Scan for the cell matching the given text and deliver its [x, y] coordinate at center. 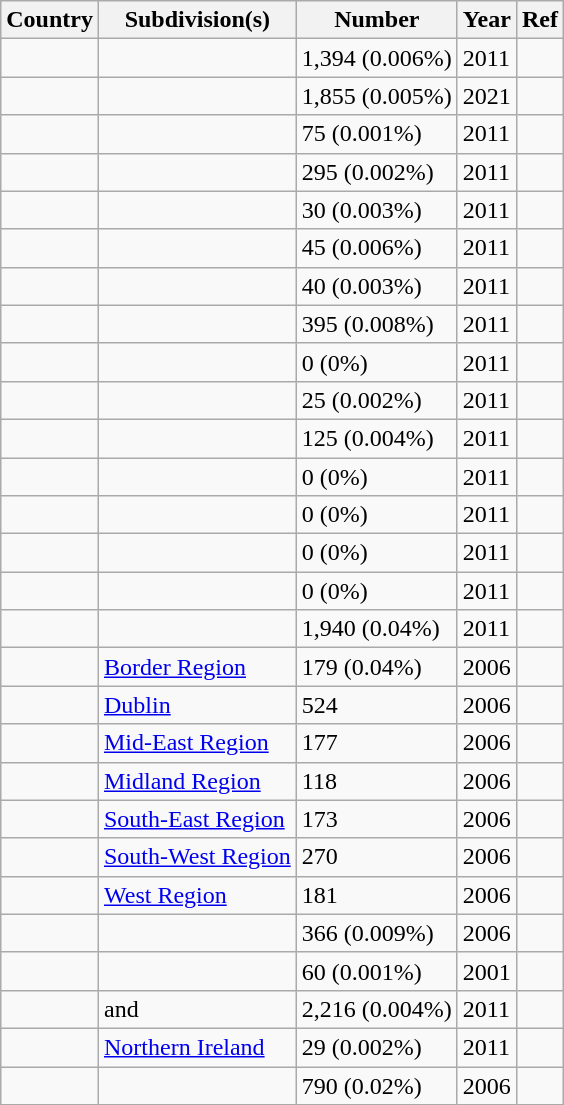
South-East Region [197, 819]
45 (0.006%) [376, 248]
Border Region [197, 667]
395 (0.008%) [376, 324]
Country [50, 20]
Ref [540, 20]
2,216 (0.004%) [376, 1009]
1,940 (0.04%) [376, 629]
790 (0.02%) [376, 1085]
Number [376, 20]
and [197, 1009]
173 [376, 819]
75 (0.001%) [376, 134]
1,855 (0.005%) [376, 96]
Midland Region [197, 781]
Dublin [197, 705]
West Region [197, 895]
Year [486, 20]
South-West Region [197, 857]
366 (0.009%) [376, 933]
270 [376, 857]
2001 [486, 971]
29 (0.002%) [376, 1047]
177 [376, 743]
25 (0.002%) [376, 400]
1,394 (0.006%) [376, 58]
125 (0.004%) [376, 438]
Mid-East Region [197, 743]
Northern Ireland [197, 1047]
179 (0.04%) [376, 667]
60 (0.001%) [376, 971]
295 (0.002%) [376, 172]
30 (0.003%) [376, 210]
181 [376, 895]
Subdivision(s) [197, 20]
524 [376, 705]
40 (0.003%) [376, 286]
118 [376, 781]
2021 [486, 96]
